Pinpoint the cell where the given text exists, returning its [x, y] midpoint coordinate. 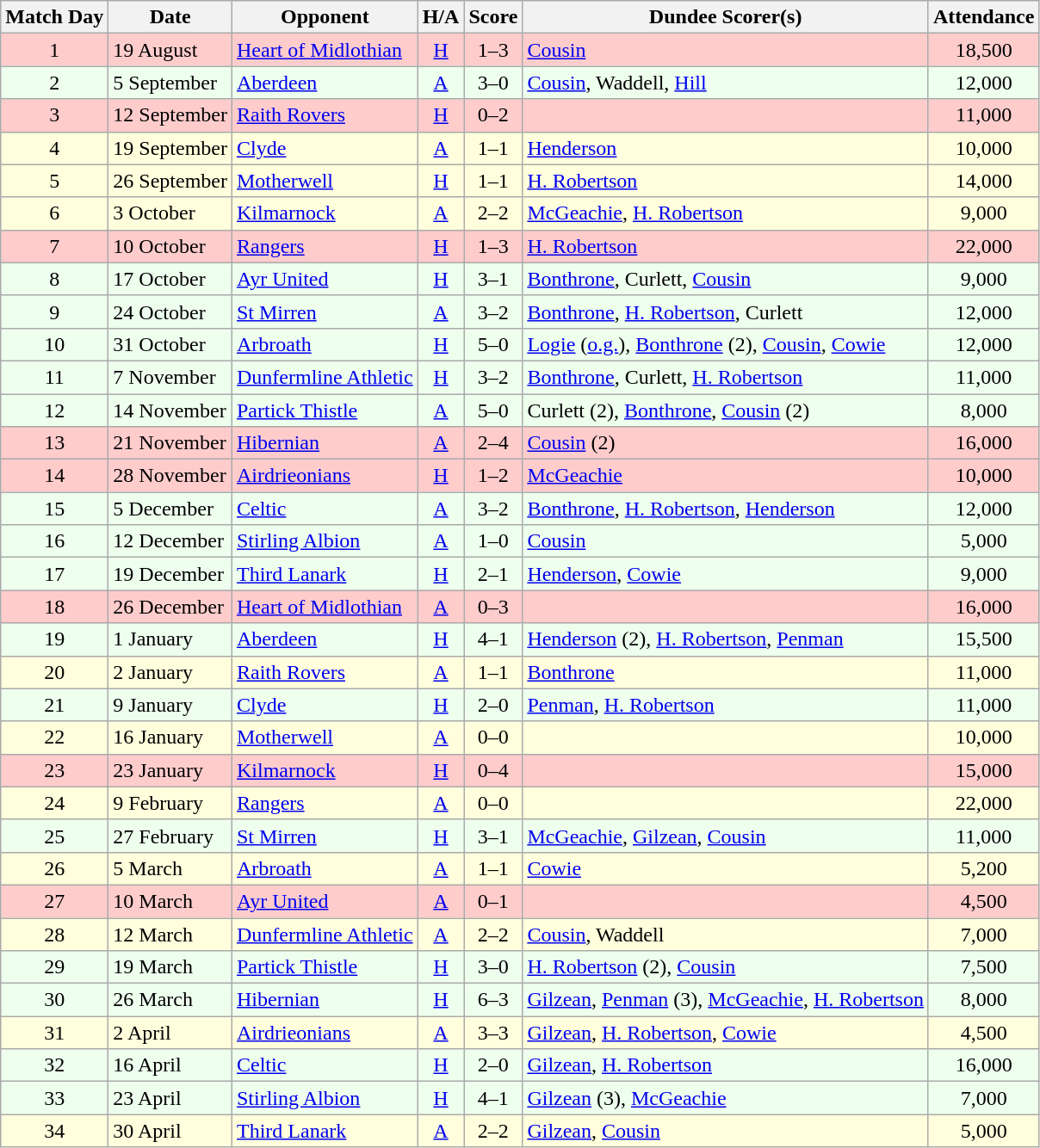
24 October [170, 312]
33 [55, 1098]
14,000 [983, 181]
H/A [441, 17]
Gilzean, H. Robertson [726, 1065]
15,000 [983, 770]
Bonthrone, H. Robertson, Curlett [726, 312]
24 [55, 803]
Henderson [726, 148]
27 [55, 901]
H. Robertson (2), Cousin [726, 967]
19 September [170, 148]
28 November [170, 476]
25 [55, 836]
2–1 [493, 574]
8 [55, 279]
19 December [170, 574]
26 March [170, 1000]
27 February [170, 836]
Gilzean, Cousin [726, 1131]
7 [55, 246]
Gilzean, Penman (3), McGeachie, H. Robertson [726, 1000]
32 [55, 1065]
20 [55, 672]
34 [55, 1131]
6 [55, 213]
1 [55, 50]
Henderson (2), H. Robertson, Penman [726, 639]
1 January [170, 639]
5 March [170, 868]
7,500 [983, 967]
22 [55, 738]
12 December [170, 541]
23 [55, 770]
23 January [170, 770]
2 January [170, 672]
31 October [170, 344]
McGeachie, H. Robertson [726, 213]
21 [55, 705]
16 January [170, 738]
Curlett (2), Bonthrone, Cousin (2) [726, 410]
Cousin, Waddell [726, 934]
Bonthrone, H. Robertson, Henderson [726, 509]
5 December [170, 509]
Penman, H. Robertson [726, 705]
28 [55, 934]
McGeachie [726, 476]
15,500 [983, 639]
7 November [170, 377]
Cousin, Waddell, Hill [726, 83]
Henderson, Cowie [726, 574]
4 [55, 148]
6–3 [493, 1000]
5 September [170, 83]
Cousin (2) [726, 443]
16 [55, 541]
3–3 [493, 1033]
Gilzean, H. Robertson, Cowie [726, 1033]
18 [55, 607]
Date [170, 17]
29 [55, 967]
2–4 [493, 443]
17 October [170, 279]
19 [55, 639]
10 October [170, 246]
26 December [170, 607]
3 [55, 115]
5,200 [983, 868]
11 [55, 377]
9 January [170, 705]
2 [55, 83]
Gilzean (3), McGeachie [726, 1098]
9 February [170, 803]
Bonthrone, Curlett, Cousin [726, 279]
19 August [170, 50]
5 [55, 181]
17 [55, 574]
10 [55, 344]
9 [55, 312]
Match Day [55, 17]
Opponent [325, 17]
0–3 [493, 607]
30 [55, 1000]
Attendance [983, 17]
19 March [170, 967]
1–0 [493, 541]
15 [55, 509]
18,500 [983, 50]
31 [55, 1033]
26 [55, 868]
3 October [170, 213]
12 March [170, 934]
McGeachie, Gilzean, Cousin [726, 836]
Bonthrone, Curlett, H. Robertson [726, 377]
21 November [170, 443]
0–4 [493, 770]
2 April [170, 1033]
26 September [170, 181]
13 [55, 443]
30 April [170, 1131]
0–2 [493, 115]
Logie (o.g.), Bonthrone (2), Cousin, Cowie [726, 344]
16 April [170, 1065]
Dundee Scorer(s) [726, 17]
23 April [170, 1098]
1–2 [493, 476]
12 September [170, 115]
Score [493, 17]
14 [55, 476]
10 March [170, 901]
12 [55, 410]
Bonthrone [726, 672]
14 November [170, 410]
0–1 [493, 901]
Cowie [726, 868]
